Return the [X, Y] coordinate for the center point of the cell that contains the specified text.  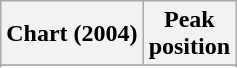
Chart (2004) [72, 34]
Peak position [189, 34]
